Provide the (X, Y) coordinate of the cell's center where the given text is located.  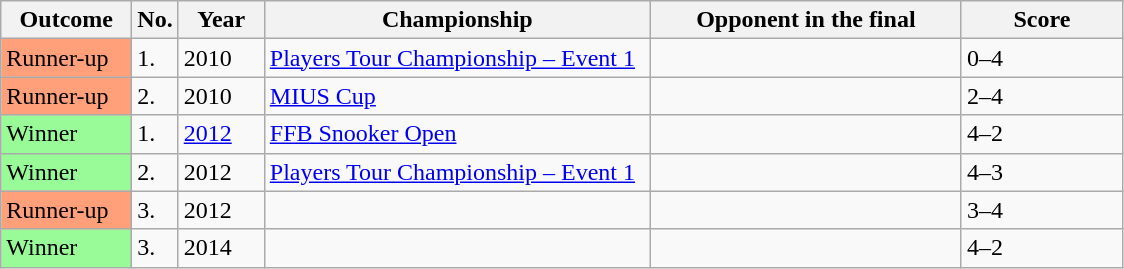
4–3 (1042, 172)
FFB Snooker Open (457, 134)
Year (221, 20)
No. (155, 20)
Outcome (66, 20)
MIUS Cup (457, 96)
2–4 (1042, 96)
0–4 (1042, 58)
Championship (457, 20)
Opponent in the final (806, 20)
2014 (221, 248)
Score (1042, 20)
3–4 (1042, 210)
